Search for the cell housing the specified text and yield its [X, Y] center coordinate. 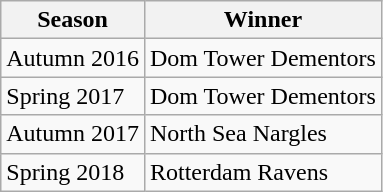
North Sea Nargles [262, 134]
Winner [262, 20]
Rotterdam Ravens [262, 172]
Spring 2018 [73, 172]
Season [73, 20]
Autumn 2016 [73, 58]
Autumn 2017 [73, 134]
Spring 2017 [73, 96]
